From the cell containing the given text, extract its center point as [X, Y] coordinate. 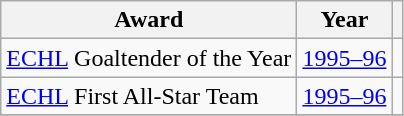
ECHL Goaltender of the Year [149, 58]
Award [149, 20]
Year [344, 20]
ECHL First All-Star Team [149, 96]
